Output the [X, Y] coordinate of the center of the cell containing the given text.  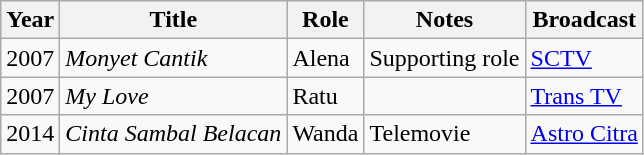
Astro Citra [584, 134]
Telemovie [444, 134]
Year [30, 20]
Ratu [326, 96]
My Love [174, 96]
SCTV [584, 58]
Alena [326, 58]
Supporting role [444, 58]
Role [326, 20]
Title [174, 20]
Broadcast [584, 20]
Monyet Cantik [174, 58]
Wanda [326, 134]
2014 [30, 134]
Trans TV [584, 96]
Cinta Sambal Belacan [174, 134]
Notes [444, 20]
